Identify which cell holds the provided text, then report its (x, y) central coordinate. 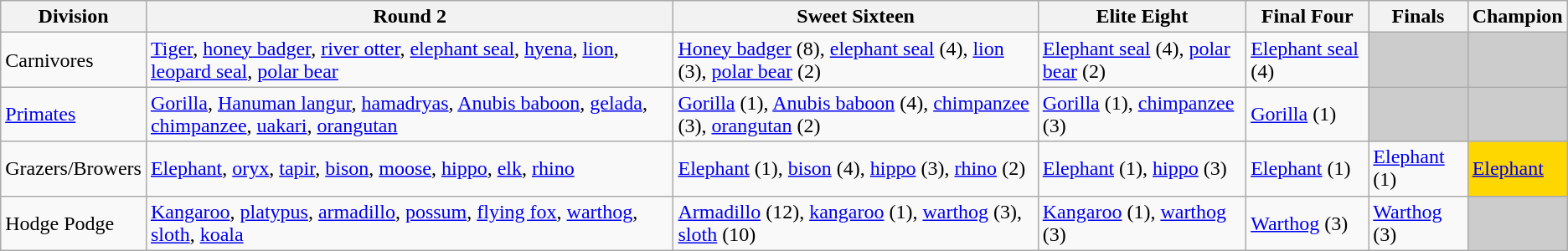
Sweet Sixteen (856, 17)
Kangaroo, platypus, armadillo, possum, flying fox, warthog, sloth, koala (410, 223)
Honey badger (8), elephant seal (4), lion (3), polar bear (2) (856, 60)
Elephant (1), bison (4), hippo (3), rhino (2) (856, 169)
Gorilla (1) (1308, 114)
Finals (1418, 17)
Elephant seal (4), polar bear (2) (1142, 60)
Gorilla (1), chimpanzee (3) (1142, 114)
Kangaroo (1), warthog (3) (1142, 223)
Champion (1518, 17)
Gorilla (1), Anubis baboon (4), chimpanzee (3), orangutan (2) (856, 114)
Hodge Podge (74, 223)
Elephant (1), hippo (3) (1142, 169)
Division (74, 17)
Grazers/Browers (74, 169)
Elephant seal (4) (1308, 60)
Round 2 (410, 17)
Elephant, oryx, tapir, bison, moose, hippo, elk, rhino (410, 169)
Gorilla, Hanuman langur, hamadryas, Anubis baboon, gelada, chimpanzee, uakari, orangutan (410, 114)
Carnivores (74, 60)
Final Four (1308, 17)
Armadillo (12), kangaroo (1), warthog (3), sloth (10) (856, 223)
Primates (74, 114)
Tiger, honey badger, river otter, elephant seal, hyena, lion, leopard seal, polar bear (410, 60)
Elephant (1518, 169)
Elite Eight (1142, 17)
